Pinpoint the cell where the given text exists, returning its (x, y) midpoint coordinate. 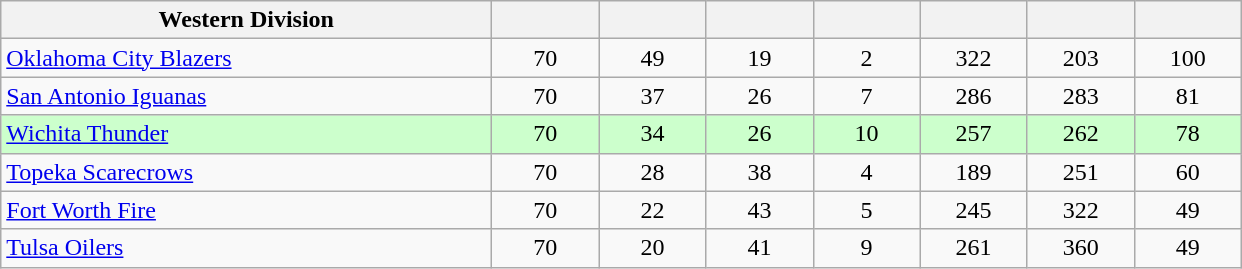
10 (866, 134)
100 (1188, 58)
189 (974, 172)
37 (652, 96)
286 (974, 96)
22 (652, 210)
283 (1080, 96)
Topeka Scarecrows (246, 172)
Wichita Thunder (246, 134)
251 (1080, 172)
Western Division (246, 20)
261 (974, 248)
38 (760, 172)
262 (1080, 134)
San Antonio Iguanas (246, 96)
203 (1080, 58)
245 (974, 210)
78 (1188, 134)
34 (652, 134)
28 (652, 172)
81 (1188, 96)
60 (1188, 172)
4 (866, 172)
19 (760, 58)
257 (974, 134)
Fort Worth Fire (246, 210)
Oklahoma City Blazers (246, 58)
43 (760, 210)
360 (1080, 248)
20 (652, 248)
41 (760, 248)
5 (866, 210)
Tulsa Oilers (246, 248)
2 (866, 58)
9 (866, 248)
7 (866, 96)
